Provide the (X, Y) coordinate of the cell's center where the given text is located.  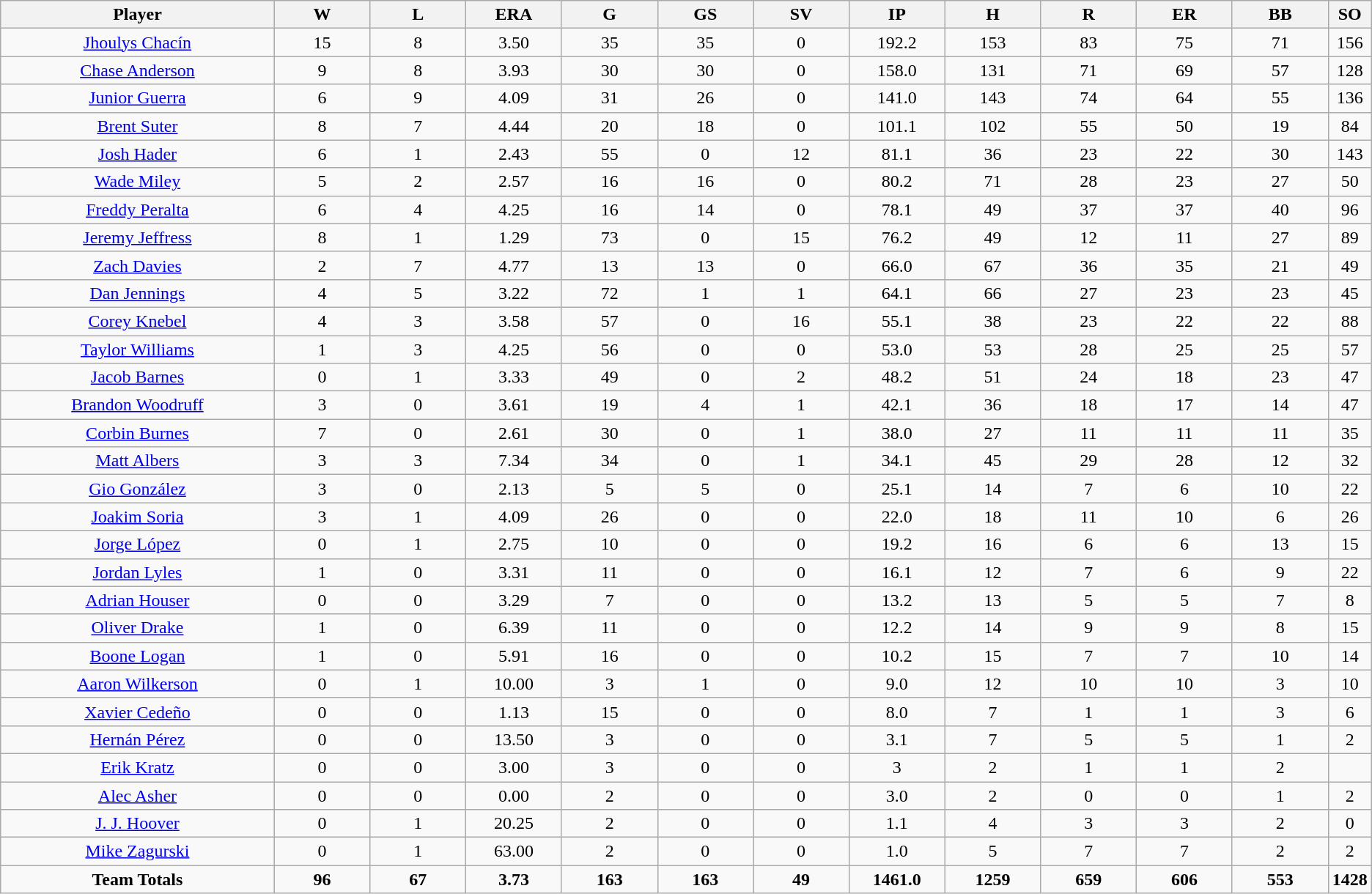
153 (992, 43)
Hernán Pérez (138, 739)
131 (992, 70)
Corbin Burnes (138, 433)
Boone Logan (138, 656)
Jeremy Jeffress (138, 237)
Oliver Drake (138, 628)
Brent Suter (138, 126)
19.2 (897, 544)
1.13 (514, 712)
141.0 (897, 98)
13.50 (514, 739)
Junior Guerra (138, 98)
H (992, 15)
2.43 (514, 154)
3.33 (514, 377)
3.31 (514, 572)
Erik Kratz (138, 767)
1428 (1350, 879)
42.1 (897, 405)
7.34 (514, 461)
ER (1184, 15)
0.00 (514, 795)
34 (610, 461)
101.1 (897, 126)
Team Totals (138, 879)
63.00 (514, 851)
10.2 (897, 656)
SO (1350, 15)
76.2 (897, 237)
Wade Miley (138, 182)
Jhoulys Chacín (138, 43)
3.22 (514, 293)
89 (1350, 237)
24 (1089, 377)
192.2 (897, 43)
L (418, 15)
128 (1350, 70)
88 (1350, 321)
83 (1089, 43)
Jorge López (138, 544)
3.1 (897, 739)
66.0 (897, 265)
156 (1350, 43)
20 (610, 126)
Zach Davies (138, 265)
38.0 (897, 433)
Jordan Lyles (138, 572)
Alec Asher (138, 795)
3.58 (514, 321)
72 (610, 293)
G (610, 15)
Matt Albers (138, 461)
BB (1280, 15)
56 (610, 350)
53.0 (897, 350)
Aaron Wilkerson (138, 684)
73 (610, 237)
20.25 (514, 824)
659 (1089, 879)
2.13 (514, 489)
Freddy Peralta (138, 210)
3.00 (514, 767)
3.73 (514, 879)
22.0 (897, 517)
Player (138, 15)
158.0 (897, 70)
80.2 (897, 182)
1259 (992, 879)
32 (1350, 461)
69 (1184, 70)
64 (1184, 98)
81.1 (897, 154)
6.39 (514, 628)
3.93 (514, 70)
53 (992, 350)
102 (992, 126)
1.29 (514, 237)
2.57 (514, 182)
3.61 (514, 405)
3.50 (514, 43)
40 (1280, 210)
Josh Hader (138, 154)
Taylor Williams (138, 350)
1461.0 (897, 879)
3.0 (897, 795)
66 (992, 293)
78.1 (897, 210)
48.2 (897, 377)
Brandon Woodruff (138, 405)
Adrian Houser (138, 600)
553 (1280, 879)
75 (1184, 43)
51 (992, 377)
4.77 (514, 265)
Mike Zagurski (138, 851)
1.1 (897, 824)
Jacob Barnes (138, 377)
Xavier Cedeño (138, 712)
55.1 (897, 321)
29 (1089, 461)
12.2 (897, 628)
ERA (514, 15)
136 (1350, 98)
IP (897, 15)
16.1 (897, 572)
SV (802, 15)
R (1089, 15)
21 (1280, 265)
GS (705, 15)
17 (1184, 405)
Gio González (138, 489)
13.2 (897, 600)
64.1 (897, 293)
Chase Anderson (138, 70)
38 (992, 321)
9.0 (897, 684)
1.0 (897, 851)
4.44 (514, 126)
25.1 (897, 489)
Corey Knebel (138, 321)
84 (1350, 126)
W (322, 15)
Joakim Soria (138, 517)
31 (610, 98)
2.61 (514, 433)
2.75 (514, 544)
34.1 (897, 461)
10.00 (514, 684)
3.29 (514, 600)
5.91 (514, 656)
8.0 (897, 712)
J. J. Hoover (138, 824)
Dan Jennings (138, 293)
606 (1184, 879)
74 (1089, 98)
